Scan for the cell matching the given text and deliver its (x, y) coordinate at center. 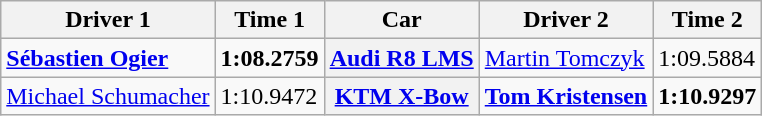
Car (402, 20)
1:09.5884 (708, 58)
Driver 1 (108, 20)
Driver 2 (566, 20)
KTM X-Bow (402, 96)
Sébastien Ogier (108, 58)
1:10.9297 (708, 96)
Michael Schumacher (108, 96)
Martin Tomczyk (566, 58)
Audi R8 LMS (402, 58)
Time 2 (708, 20)
Time 1 (270, 20)
1:08.2759 (270, 58)
1:10.9472 (270, 96)
Tom Kristensen (566, 96)
